Search for the cell housing the specified text and yield its (x, y) center coordinate. 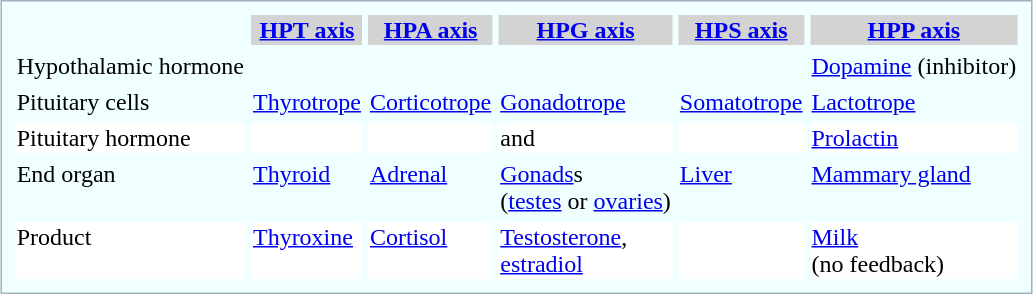
Gonadss(testes or ovaries) (586, 188)
Thyroid (306, 188)
Liver (741, 188)
Pituitary hormone (130, 138)
Somatotrope (741, 102)
Product (130, 250)
Thyrotrope (306, 102)
Corticotrope (430, 102)
Prolactin (914, 138)
HPA axis (430, 30)
Lactotrope (914, 102)
Mammary gland (914, 188)
Hypothalamic hormone (130, 66)
HPG axis (586, 30)
HPS axis (741, 30)
Thyroxine (306, 250)
Testosterone, estradiol (586, 250)
HPT axis (306, 30)
Gonadotrope (586, 102)
Dopamine (inhibitor) (914, 66)
Adrenal (430, 188)
Cortisol (430, 250)
Pituitary cells (130, 102)
End organ (130, 188)
and (586, 138)
HPP axis (914, 30)
Milk(no feedback) (914, 250)
